Locate the cell with the specified text and output its [X, Y] center coordinate. 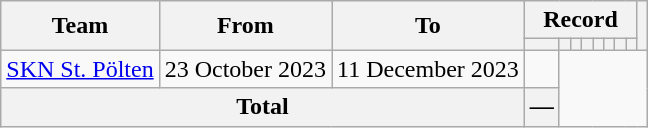
To [428, 26]
Total [263, 107]
SKN St. Pölten [80, 69]
— [542, 107]
From [245, 26]
Record [580, 20]
11 December 2023 [428, 69]
23 October 2023 [245, 69]
Team [80, 26]
